Locate the cell with the specified text and output its [X, Y] center coordinate. 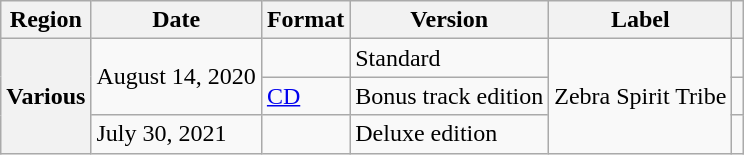
Version [450, 20]
Standard [450, 58]
Bonus track edition [450, 96]
Deluxe edition [450, 134]
CD [305, 96]
July 30, 2021 [176, 134]
Date [176, 20]
August 14, 2020 [176, 77]
Zebra Spirit Tribe [640, 96]
Region [46, 20]
Label [640, 20]
Format [305, 20]
Various [46, 96]
